From the cell containing the given text, extract its center point as (X, Y) coordinate. 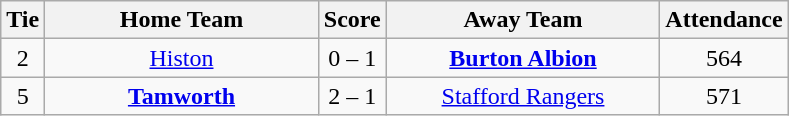
Burton Albion (523, 58)
Tie (23, 20)
Score (352, 20)
0 – 1 (352, 58)
2 (23, 58)
Home Team (182, 20)
Stafford Rangers (523, 96)
Histon (182, 58)
Away Team (523, 20)
5 (23, 96)
Attendance (724, 20)
571 (724, 96)
564 (724, 58)
Tamworth (182, 96)
2 – 1 (352, 96)
